Return (x, y) of the center of cell containing provided text 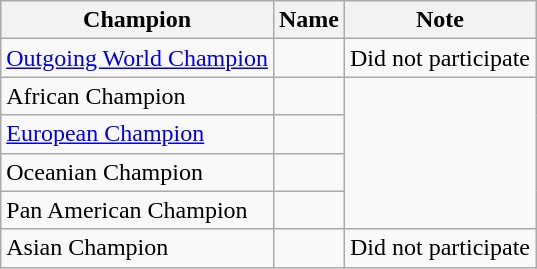
Note (440, 20)
Oceanian Champion (138, 172)
Outgoing World Champion (138, 58)
Champion (138, 20)
European Champion (138, 134)
Asian Champion (138, 248)
African Champion (138, 96)
Name (308, 20)
Pan American Champion (138, 210)
